Determine the [X, Y] coordinate at the center of the cell enclosing the given text.  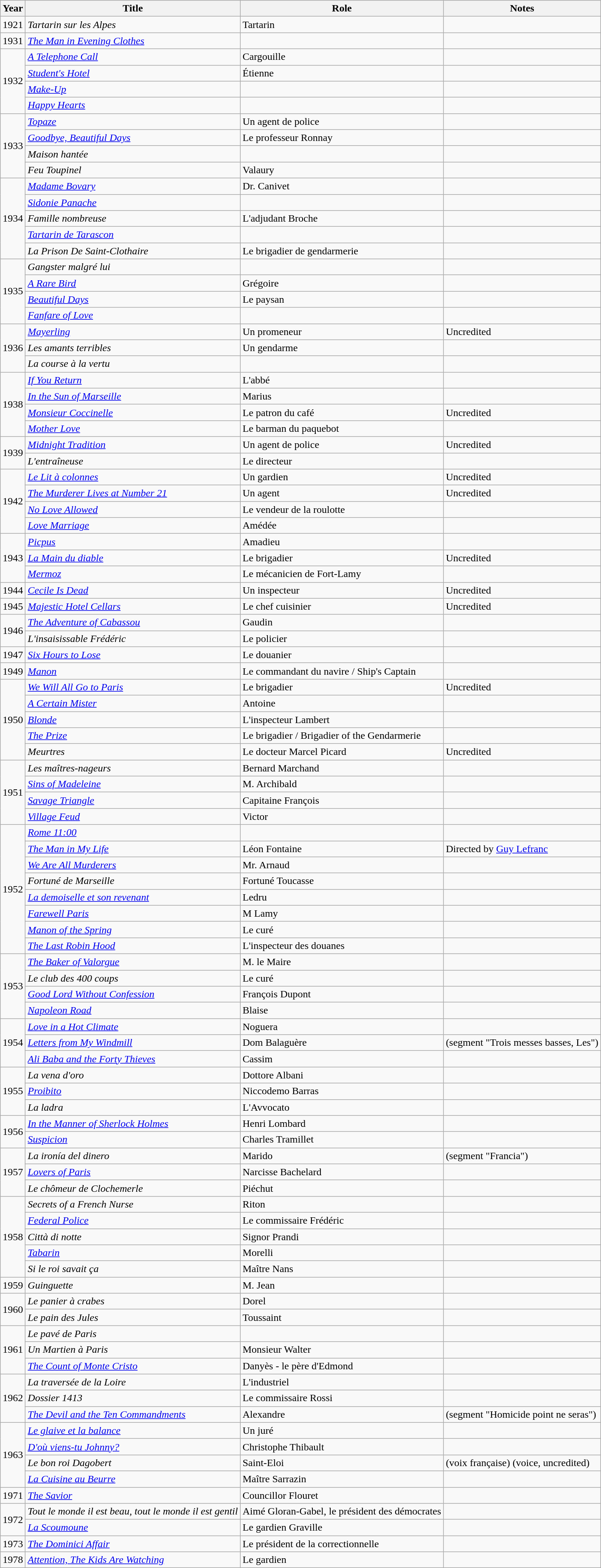
D'où viens-tu Johnny? [133, 1447]
Topaze [133, 121]
Maison hantée [133, 154]
Maître Sarrazin [342, 1479]
1952 [13, 889]
The Murderer Lives at Number 21 [133, 493]
Le club des 400 coups [133, 978]
1944 [13, 590]
The Devil and the Ten Commandments [133, 1414]
Le brigadier de gendarmerie [342, 251]
Le policier [342, 639]
1946 [13, 631]
La ironía del dinero [133, 1156]
Antoine [342, 703]
Blaise [342, 1011]
Henri Lombard [342, 1123]
Ali Baba and the Forty Thieves [133, 1059]
L'entraîneuse [133, 461]
1939 [13, 453]
Sidonie Panache [133, 203]
Mr. Arnaud [342, 865]
Picpus [133, 542]
La Cuisine au Beurre [133, 1479]
Un juré [342, 1430]
Capitaine François [342, 800]
Le panier à crabes [133, 1301]
Mermoz [133, 574]
The Prize [133, 736]
Bernard Marchand [342, 768]
Le commandant du navire / Ship's Captain [342, 671]
(voix française) (voice, uncredited) [522, 1463]
1978 [13, 1560]
Le mécanicien de Fort-Lamy [342, 574]
Notes [522, 8]
Savage Triangle [133, 800]
Tartarin de Tarascon [133, 235]
Dr. Canivet [342, 186]
(segment "Francia") [522, 1156]
Victor [342, 816]
Mother Love [133, 428]
Christophe Thibault [342, 1447]
In the Sun of Marseille [133, 396]
Tartarin sur les Alpes [133, 25]
Suspicion [133, 1140]
Le Lit à colonnes [133, 477]
Le professeur Ronnay [342, 138]
Le vendeur de la roulotte [342, 510]
Midnight Tradition [133, 445]
Un gardien [342, 477]
La traversée de la Loire [133, 1382]
Charles Tramillet [342, 1140]
Le barman du paquebot [342, 428]
No Love Allowed [133, 510]
Ledru [342, 897]
1945 [13, 606]
Happy Hearts [133, 105]
1933 [13, 146]
Year [13, 8]
1943 [13, 558]
Le bon roi Dagobert [133, 1463]
La ladra [133, 1107]
Madame Bovary [133, 186]
Secrets of a French Nurse [133, 1204]
Niccodemo Barras [342, 1091]
M Lamy [342, 913]
Proibito [133, 1091]
Le pain des Jules [133, 1317]
Farewell Paris [133, 913]
Toussaint [342, 1317]
1938 [13, 404]
Léon Fontaine [342, 849]
In the Manner of Sherlock Holmes [133, 1123]
The Man in My Life [133, 849]
Le gardien [342, 1560]
Love Marriage [133, 526]
Tout le monde il est beau, tout le monde il est gentil [133, 1512]
1951 [13, 792]
Federal Police [133, 1220]
1955 [13, 1091]
Un inspecteur [342, 590]
L'inspecteur Lambert [342, 720]
La Scoumoune [133, 1528]
Marido [342, 1156]
Le glaive et la balance [133, 1430]
Valaury [342, 170]
Si le roi savait ça [133, 1269]
A Telephone Call [133, 57]
1936 [13, 348]
Tartarin [342, 25]
Marius [342, 396]
Majestic Hotel Cellars [133, 606]
Un Martien à Paris [133, 1350]
Beautiful Days [133, 299]
1963 [13, 1455]
The Baker of Valorgue [133, 962]
L'industriel [342, 1382]
Lovers of Paris [133, 1172]
1942 [13, 501]
Letters from My Windmill [133, 1043]
Manon of the Spring [133, 929]
(segment "Homicide point ne seras") [522, 1414]
François Dupont [342, 994]
Grégoire [342, 283]
1931 [13, 41]
Le directeur [342, 461]
La vena d'oro [133, 1075]
Le paysan [342, 299]
The Man in Evening Clothes [133, 41]
Le brigadier / Brigadier of the Gendarmerie [342, 736]
Gaudin [342, 622]
Directed by Guy Lefranc [522, 849]
Le chef cuisinier [342, 606]
Sins of Madeleine [133, 784]
1959 [13, 1285]
The Last Robin Hood [133, 946]
Le gardien Graville [342, 1528]
1972 [13, 1520]
1947 [13, 655]
Un promeneur [342, 332]
Le docteur Marcel Picard [342, 752]
Napoleon Road [133, 1011]
Councillor Flouret [342, 1495]
Alexandre [342, 1414]
We Are All Murderers [133, 865]
Guinguette [133, 1285]
Étienne [342, 73]
Piéchut [342, 1188]
Six Hours to Lose [133, 655]
Un gendarme [342, 348]
Danyès - le père d'Edmond [342, 1366]
1971 [13, 1495]
1960 [13, 1309]
L'inspecteur des douanes [342, 946]
1950 [13, 719]
Signor Prandi [342, 1237]
The Adventure of Cabassou [133, 622]
We Will All Go to Paris [133, 687]
Gangster malgré lui [133, 267]
The Count of Monte Cristo [133, 1366]
Mayerling [133, 332]
M. le Maire [342, 962]
Monsieur Walter [342, 1350]
Le douanier [342, 655]
Un agent [342, 493]
Famille nombreuse [133, 219]
1932 [13, 81]
1956 [13, 1132]
Riton [342, 1204]
If You Return [133, 380]
1957 [13, 1172]
Tabarin [133, 1253]
Attention, The Kids Are Watching [133, 1560]
Monsieur Coccinelle [133, 412]
Dom Balaguère [342, 1043]
Città di notte [133, 1237]
Cecile Is Dead [133, 590]
Maître Nans [342, 1269]
Dorel [342, 1301]
Goodbye, Beautiful Days [133, 138]
L'insaisissable Frédéric [133, 639]
Noguera [342, 1027]
A Rare Bird [133, 283]
Dossier 1413 [133, 1398]
1921 [13, 25]
Student's Hotel [133, 73]
Narcisse Bachelard [342, 1172]
La demoiselle et son revenant [133, 897]
Cargouille [342, 57]
1962 [13, 1398]
L'Avvocato [342, 1107]
Cassim [342, 1059]
1958 [13, 1236]
1953 [13, 986]
The Dominici Affair [133, 1544]
Le pavé de Paris [133, 1334]
Rome 11:00 [133, 833]
Dottore Albani [342, 1075]
Le commissaire Frédéric [342, 1220]
Good Lord Without Confession [133, 994]
1973 [13, 1544]
Aimé Gloran-Gabel, le président des démocrates [342, 1512]
L'adjudant Broche [342, 219]
1961 [13, 1350]
Morelli [342, 1253]
L'abbé [342, 380]
Amadieu [342, 542]
Title [133, 8]
M. Archibald [342, 784]
Feu Toupinel [133, 170]
A Certain Mister [133, 703]
La course à la vertu [133, 364]
Meurtres [133, 752]
Fortuné Toucasse [342, 881]
The Savior [133, 1495]
Les maîtres-nageurs [133, 768]
Le président de la correctionnelle [342, 1544]
1949 [13, 671]
La Prison De Saint-Clothaire [133, 251]
Love in a Hot Climate [133, 1027]
M. Jean [342, 1285]
Fanfare of Love [133, 315]
Les amants terribles [133, 348]
1935 [13, 291]
1954 [13, 1043]
La Main du diable [133, 558]
Blonde [133, 720]
Make-Up [133, 89]
Le patron du café [342, 412]
Le chômeur de Clochemerle [133, 1188]
Le commissaire Rossi [342, 1398]
1934 [13, 218]
Village Feud [133, 816]
Role [342, 8]
Saint-Eloi [342, 1463]
Amédée [342, 526]
Manon [133, 671]
(segment "Trois messes basses, Les") [522, 1043]
Fortuné de Marseille [133, 881]
